From the cell containing the given text, extract its center point as [x, y] coordinate. 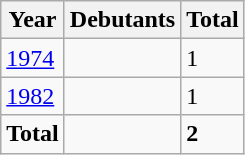
1974 [33, 58]
Year [33, 20]
Debutants [122, 20]
2 [213, 134]
1982 [33, 96]
